Search for the cell housing the specified text and yield its (X, Y) center coordinate. 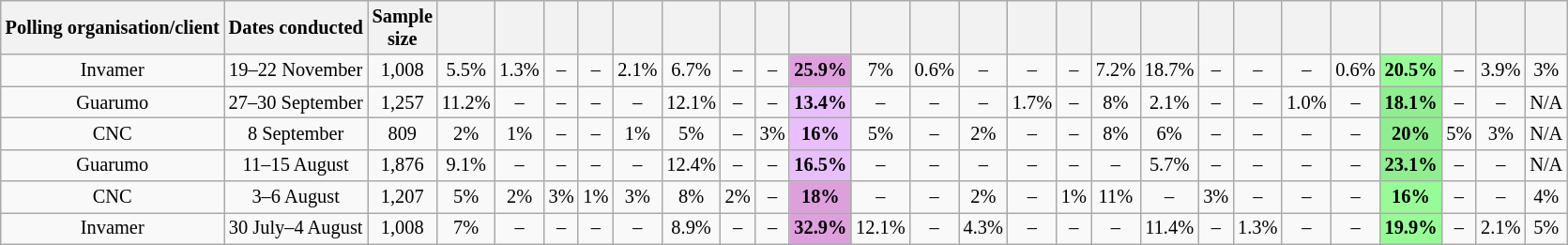
5.7% (1169, 165)
11–15 August (297, 165)
18.1% (1411, 102)
11.2% (466, 102)
3.9% (1500, 70)
1.0% (1306, 102)
7.2% (1116, 70)
4.3% (983, 228)
19.9% (1411, 228)
30 July–4 August (297, 228)
5.5% (466, 70)
3–6 August (297, 197)
Dates conducted (297, 27)
6% (1169, 133)
1,876 (403, 165)
1,207 (403, 197)
18% (820, 197)
12.4% (691, 165)
19–22 November (297, 70)
6.7% (691, 70)
9.1% (466, 165)
27–30 September (297, 102)
4% (1546, 197)
32.9% (820, 228)
18.7% (1169, 70)
8 September (297, 133)
16.5% (820, 165)
20.5% (1411, 70)
11% (1116, 197)
20% (1411, 133)
13.4% (820, 102)
Samplesize (403, 27)
Polling organisation/client (113, 27)
23.1% (1411, 165)
1.7% (1032, 102)
8.9% (691, 228)
25.9% (820, 70)
1,257 (403, 102)
809 (403, 133)
11.4% (1169, 228)
